Scan for the cell matching the given text and deliver its (X, Y) coordinate at center. 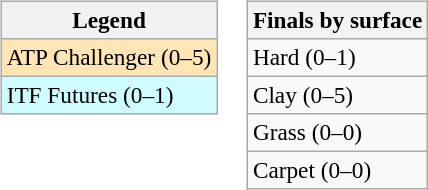
Finals by surface (337, 20)
Clay (0–5) (337, 95)
Grass (0–0) (337, 133)
ATP Challenger (0–5) (108, 57)
ITF Futures (0–1) (108, 95)
Hard (0–1) (337, 57)
Legend (108, 20)
Carpet (0–0) (337, 171)
